Scan for the cell matching the given text and deliver its [X, Y] coordinate at center. 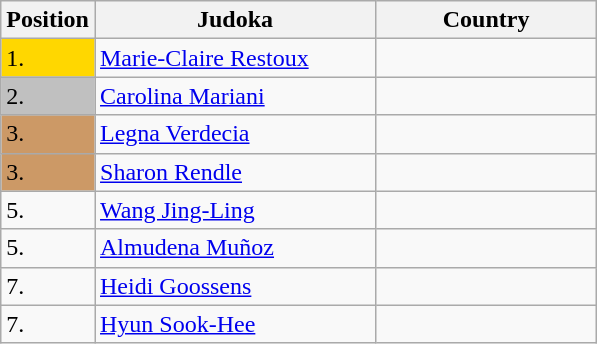
2. [48, 96]
Judoka [234, 20]
Country [486, 20]
Carolina Mariani [234, 96]
Wang Jing-Ling [234, 210]
Heidi Goossens [234, 286]
Legna Verdecia [234, 134]
Position [48, 20]
Marie-Claire Restoux [234, 58]
Hyun Sook-Hee [234, 324]
1. [48, 58]
Sharon Rendle [234, 172]
Almudena Muñoz [234, 248]
